Return the (x, y) coordinate for the center point of the cell that contains the specified text.  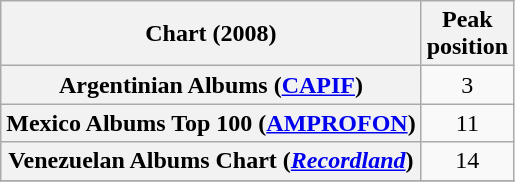
Chart (2008) (211, 34)
3 (467, 85)
Venezuelan Albums Chart (Recordland) (211, 161)
Argentinian Albums (CAPIF) (211, 85)
Peakposition (467, 34)
11 (467, 123)
14 (467, 161)
Mexico Albums Top 100 (AMPROFON) (211, 123)
